From the cell containing the given text, extract its center point as [X, Y] coordinate. 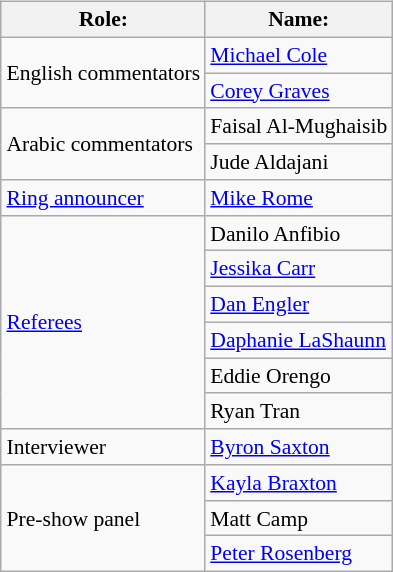
Mike Rome [298, 198]
Kayla Braxton [298, 483]
Ryan Tran [298, 411]
Interviewer [103, 447]
Referees [103, 322]
Daphanie LaShaunn [298, 340]
Danilo Anfibio [298, 233]
Corey Graves [298, 91]
Arabic commentators [103, 144]
Pre-show panel [103, 518]
Role: [103, 20]
Ring announcer [103, 198]
Eddie Orengo [298, 376]
Michael Cole [298, 55]
Faisal Al-Mughaisib [298, 126]
English commentators [103, 72]
Jude Aldajani [298, 162]
Peter Rosenberg [298, 554]
Matt Camp [298, 518]
Byron Saxton [298, 447]
Name: [298, 20]
Dan Engler [298, 305]
Jessika Carr [298, 269]
